Capture the cell that displays the provided text and extract its (X, Y) central coordinate. 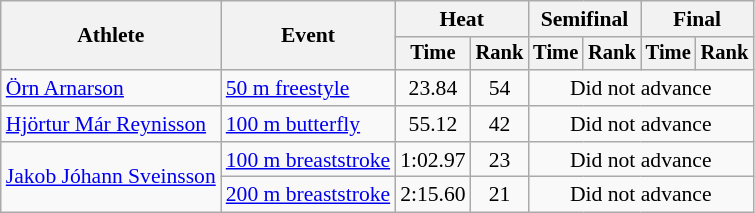
Semifinal (584, 19)
50 m freestyle (308, 88)
100 m breaststroke (308, 160)
42 (500, 124)
23 (500, 160)
21 (500, 195)
23.84 (432, 88)
Final (697, 19)
54 (500, 88)
100 m butterfly (308, 124)
55.12 (432, 124)
Athlete (111, 36)
Heat (462, 19)
Event (308, 36)
1:02.97 (432, 160)
Hjörtur Már Reynisson (111, 124)
Örn Arnarson (111, 88)
2:15.60 (432, 195)
Jakob Jóhann Sveinsson (111, 178)
200 m breaststroke (308, 195)
